Return [X, Y] of the center of cell containing provided text 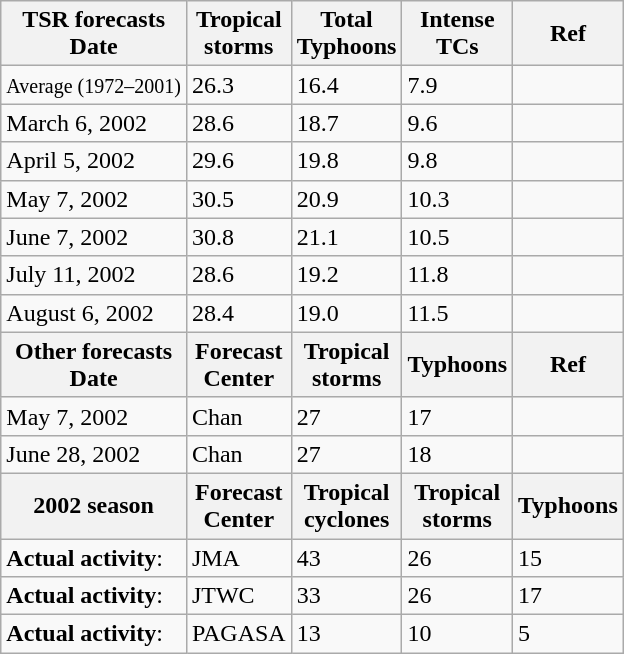
21.1 [346, 237]
August 6, 2002 [94, 313]
TotalTyphoons [346, 34]
Average (1972–2001) [94, 85]
9.8 [458, 161]
10.5 [458, 237]
26.3 [238, 85]
33 [346, 596]
PAGASA [238, 634]
43 [346, 557]
JMA [238, 557]
11.8 [458, 275]
June 28, 2002 [94, 454]
19.0 [346, 313]
16.4 [346, 85]
Tropicalcyclones [346, 506]
9.6 [458, 123]
April 5, 2002 [94, 161]
20.9 [346, 199]
19.8 [346, 161]
July 11, 2002 [94, 275]
7.9 [458, 85]
10 [458, 634]
30.5 [238, 199]
19.2 [346, 275]
June 7, 2002 [94, 237]
18 [458, 454]
29.6 [238, 161]
30.8 [238, 237]
28.4 [238, 313]
10.3 [458, 199]
15 [568, 557]
JTWC [238, 596]
2002 season [94, 506]
Other forecastsDate [94, 364]
11.5 [458, 313]
13 [346, 634]
IntenseTCs [458, 34]
18.7 [346, 123]
March 6, 2002 [94, 123]
5 [568, 634]
TSR forecastsDate [94, 34]
